Identify which cell holds the provided text, then report its [x, y] central coordinate. 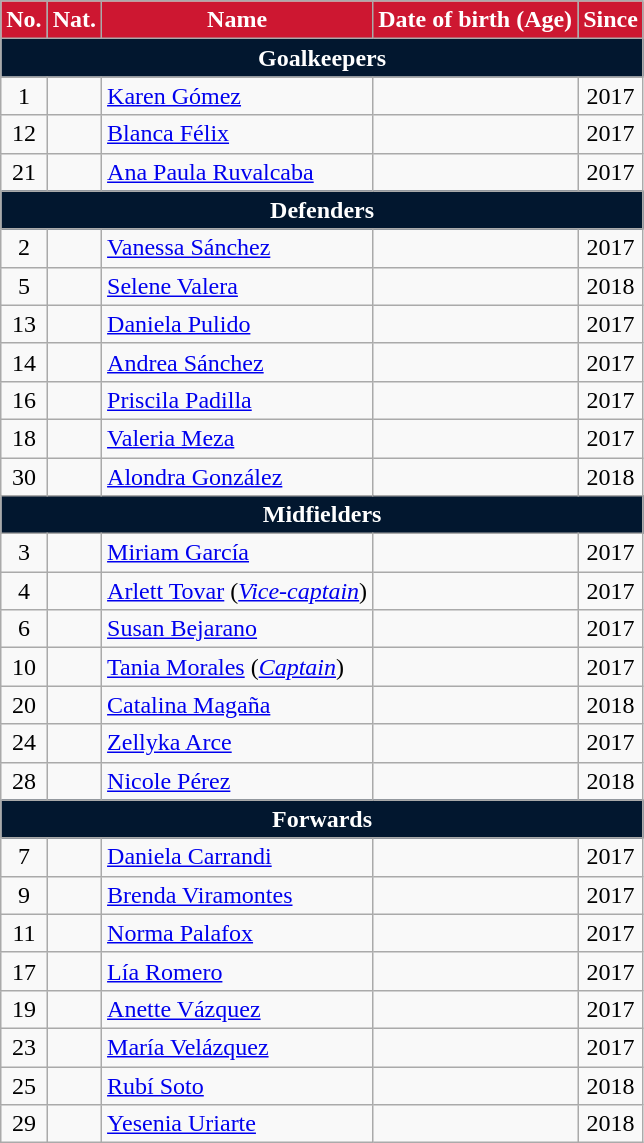
Daniela Pulido [238, 324]
4 [24, 591]
Date of birth (Age) [476, 20]
6 [24, 629]
24 [24, 743]
Tania Morales (Captain) [238, 667]
Karen Gómez [238, 96]
Brenda Viramontes [238, 895]
10 [24, 667]
28 [24, 781]
Ana Paula Ruvalcaba [238, 172]
13 [24, 324]
Norma Palafox [238, 933]
23 [24, 1047]
Catalina Magaña [238, 705]
Defenders [322, 210]
Selene Valera [238, 286]
16 [24, 400]
Arlett Tovar (Vice-captain) [238, 591]
Daniela Carrandi [238, 857]
30 [24, 477]
Andrea Sánchez [238, 362]
Goalkeepers [322, 58]
14 [24, 362]
18 [24, 438]
29 [24, 1124]
2 [24, 248]
Forwards [322, 819]
7 [24, 857]
Susan Bejarano [238, 629]
Lía Romero [238, 971]
No. [24, 20]
Priscila Padilla [238, 400]
11 [24, 933]
21 [24, 172]
Valeria Meza [238, 438]
5 [24, 286]
Name [238, 20]
19 [24, 1009]
María Velázquez [238, 1047]
Rubí Soto [238, 1085]
Yesenia Uriarte [238, 1124]
Alondra González [238, 477]
9 [24, 895]
20 [24, 705]
1 [24, 96]
Zellyka Arce [238, 743]
Nicole Pérez [238, 781]
Nat. [74, 20]
Blanca Félix [238, 134]
3 [24, 553]
Midfielders [322, 515]
Vanessa Sánchez [238, 248]
Anette Vázquez [238, 1009]
25 [24, 1085]
Since [611, 20]
12 [24, 134]
17 [24, 971]
Miriam García [238, 553]
